Detect which cell encompasses the target text, then output its [X, Y] center coordinate. 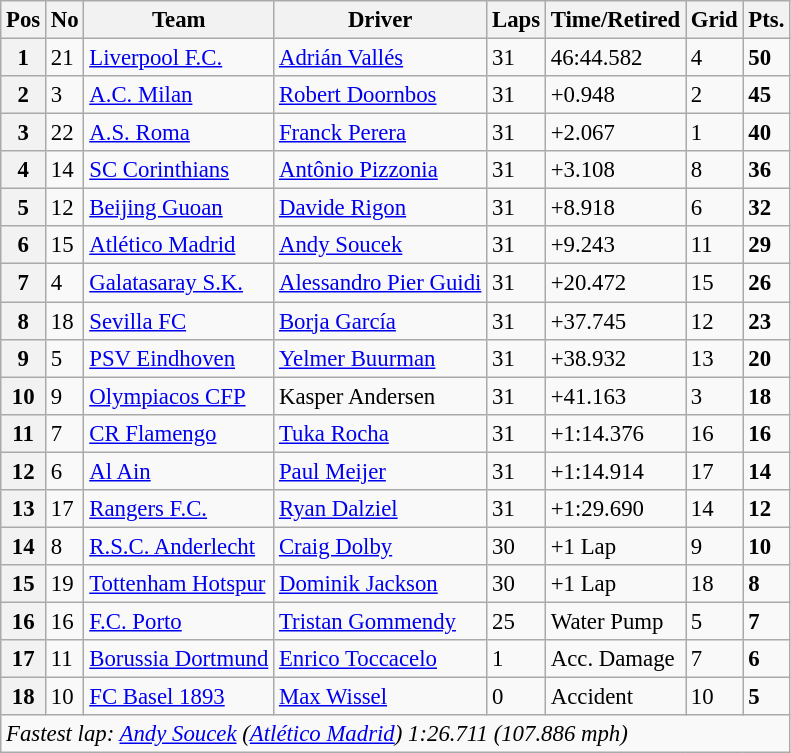
Galatasaray S.K. [179, 283]
46:44.582 [615, 58]
0 [516, 697]
Rangers F.C. [179, 509]
Grid [714, 20]
Yelmer Buurman [380, 358]
Water Pump [615, 621]
R.S.C. Anderlecht [179, 546]
Enrico Toccacelo [380, 659]
Tristan Gommendy [380, 621]
+20.472 [615, 283]
Pos [24, 20]
26 [766, 283]
Borja García [380, 321]
Borussia Dortmund [179, 659]
23 [766, 321]
+8.918 [615, 208]
+2.067 [615, 133]
36 [766, 170]
Max Wissel [380, 697]
CR Flamengo [179, 433]
Accident [615, 697]
Adrián Vallés [380, 58]
Tuka Rocha [380, 433]
Laps [516, 20]
+1:29.690 [615, 509]
21 [65, 58]
Antônio Pizzonia [380, 170]
Paul Meijer [380, 471]
PSV Eindhoven [179, 358]
22 [65, 133]
Beijing Guoan [179, 208]
45 [766, 95]
Pts. [766, 20]
Al Ain [179, 471]
A.C. Milan [179, 95]
A.S. Roma [179, 133]
20 [766, 358]
32 [766, 208]
Acc. Damage [615, 659]
19 [65, 584]
25 [516, 621]
Alessandro Pier Guidi [380, 283]
Tottenham Hotspur [179, 584]
+0.948 [615, 95]
Davide Rigon [380, 208]
F.C. Porto [179, 621]
+1:14.914 [615, 471]
Ryan Dalziel [380, 509]
Sevilla FC [179, 321]
+9.243 [615, 245]
+37.745 [615, 321]
+1:14.376 [615, 433]
29 [766, 245]
Atlético Madrid [179, 245]
Robert Doornbos [380, 95]
Time/Retired [615, 20]
50 [766, 58]
Fastest lap: Andy Soucek (Atlético Madrid) 1:26.711 (107.886 mph) [396, 734]
+38.932 [615, 358]
Olympiacos CFP [179, 396]
Andy Soucek [380, 245]
+3.108 [615, 170]
Dominik Jackson [380, 584]
Franck Perera [380, 133]
Craig Dolby [380, 546]
Liverpool F.C. [179, 58]
SC Corinthians [179, 170]
Driver [380, 20]
FC Basel 1893 [179, 697]
No [65, 20]
+41.163 [615, 396]
Team [179, 20]
40 [766, 133]
Kasper Andersen [380, 396]
